Return the (X, Y) coordinate for the center point of the cell that contains the specified text.  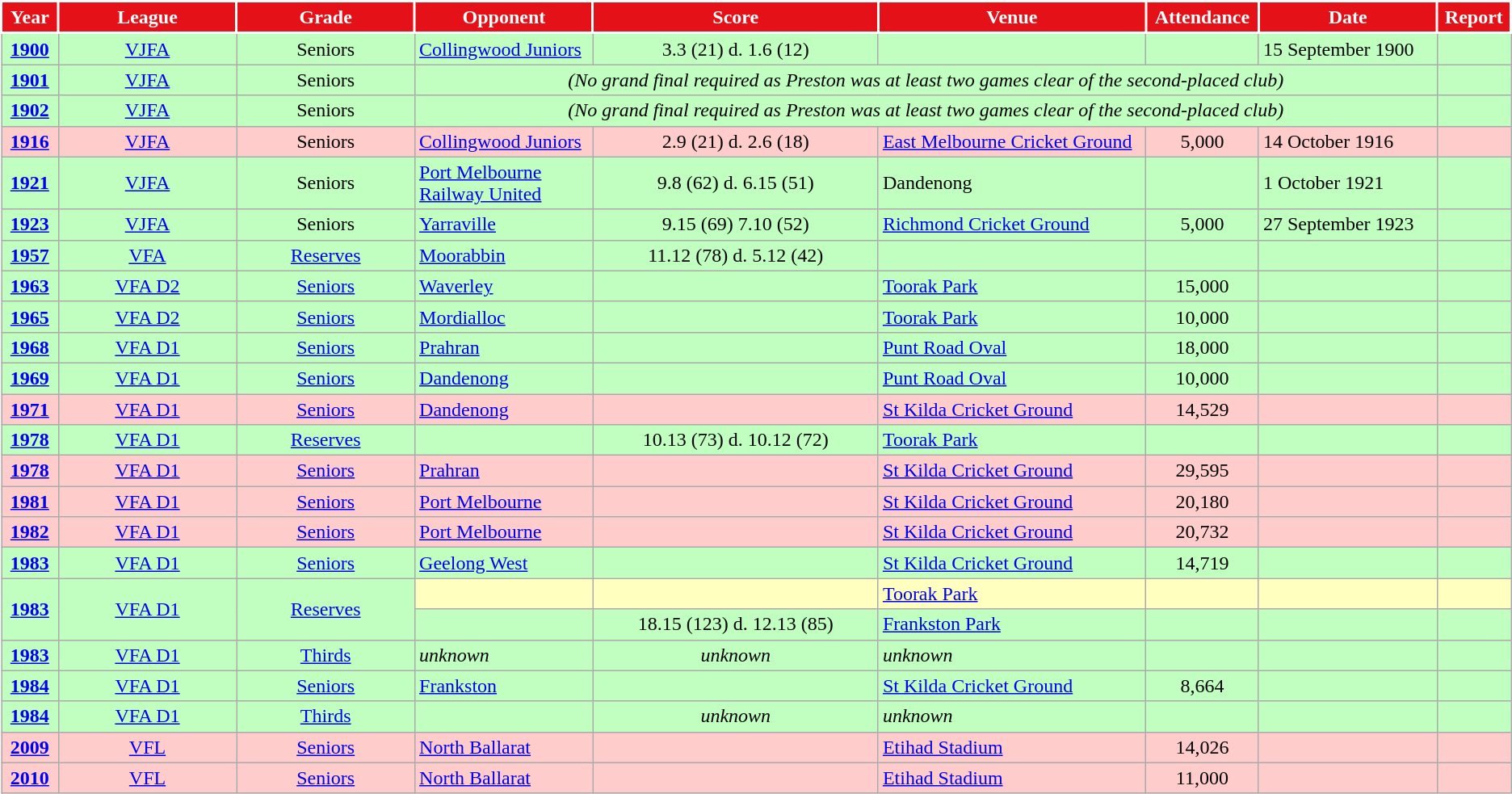
15 September 1900 (1347, 48)
14,026 (1202, 747)
1968 (31, 347)
14,529 (1202, 410)
Report (1473, 18)
20,180 (1202, 502)
Venue (1011, 18)
1901 (31, 80)
29,595 (1202, 471)
Richmond Cricket Ground (1011, 225)
27 September 1923 (1347, 225)
2009 (31, 747)
Frankston Park (1011, 624)
1 October 1921 (1347, 183)
1971 (31, 410)
Grade (326, 18)
Yarraville (504, 225)
15,000 (1202, 286)
Mordialloc (504, 317)
Frankston (504, 686)
18,000 (1202, 347)
9.15 (69) 7.10 (52) (735, 225)
League (147, 18)
2.9 (21) d. 2.6 (18) (735, 141)
1982 (31, 532)
18.15 (123) d. 12.13 (85) (735, 624)
14 October 1916 (1347, 141)
East Melbourne Cricket Ground (1011, 141)
11,000 (1202, 778)
VFA (147, 255)
Opponent (504, 18)
1963 (31, 286)
Waverley (504, 286)
Moorabbin (504, 255)
20,732 (1202, 532)
1916 (31, 141)
1969 (31, 378)
14,719 (1202, 563)
11.12 (78) d. 5.12 (42) (735, 255)
1981 (31, 502)
Year (31, 18)
Attendance (1202, 18)
Date (1347, 18)
1900 (31, 48)
Port Melbourne Railway United (504, 183)
9.8 (62) d. 6.15 (51) (735, 183)
1902 (31, 111)
10.13 (73) d. 10.12 (72) (735, 440)
2010 (31, 778)
Score (735, 18)
Geelong West (504, 563)
1957 (31, 255)
3.3 (21) d. 1.6 (12) (735, 48)
1923 (31, 225)
1965 (31, 317)
8,664 (1202, 686)
1921 (31, 183)
